Identify which cell holds the provided text, then report its [x, y] central coordinate. 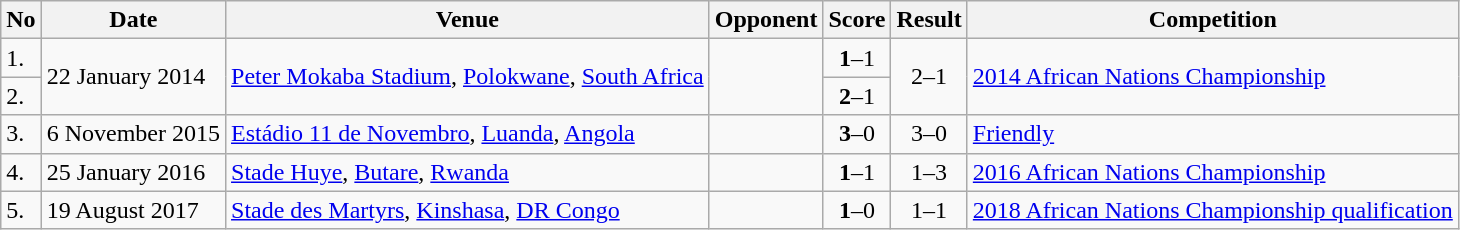
2018 African Nations Championship qualification [1212, 210]
Stade des Martyrs, Kinshasa, DR Congo [468, 210]
19 August 2017 [133, 210]
Score [857, 20]
Competition [1212, 20]
1. [21, 58]
1–3 [929, 172]
Peter Mokaba Stadium, Polokwane, South Africa [468, 77]
Estádio 11 de Novembro, Luanda, Angola [468, 134]
25 January 2016 [133, 172]
2014 African Nations Championship [1212, 77]
Opponent [766, 20]
6 November 2015 [133, 134]
Stade Huye, Butare, Rwanda [468, 172]
5. [21, 210]
Result [929, 20]
Friendly [1212, 134]
22 January 2014 [133, 77]
4. [21, 172]
3. [21, 134]
No [21, 20]
2. [21, 96]
Date [133, 20]
Venue [468, 20]
1–0 [857, 210]
2016 African Nations Championship [1212, 172]
